Determine the [x, y] coordinate at the center of the cell enclosing the given text.  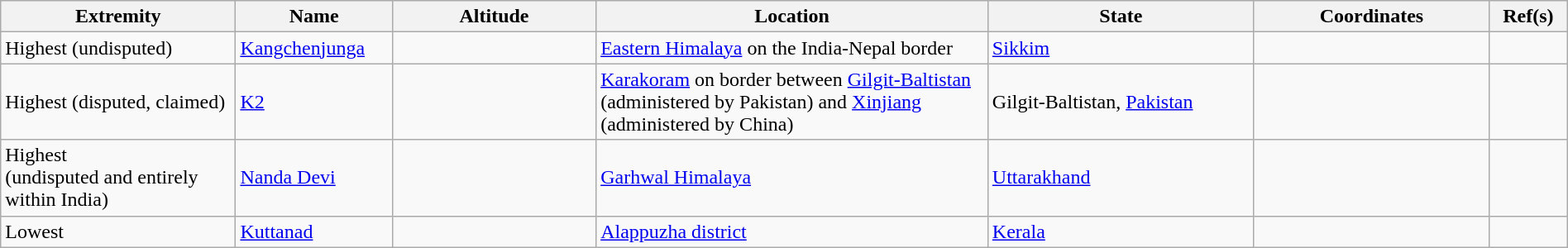
Uttarakhand [1121, 178]
Coordinates [1371, 17]
Highest (undisputed and entirely within India) [118, 178]
Nanda Devi [314, 178]
Altitude [494, 17]
Kerala [1121, 231]
Gilgit-Baltistan, Pakistan [1121, 102]
Location [792, 17]
Alappuzha district [792, 231]
Name [314, 17]
Kuttanad [314, 231]
Karakoram on border between Gilgit-Baltistan (administered by Pakistan) and Xinjiang (administered by China) [792, 102]
State [1121, 17]
Ref(s) [1528, 17]
Eastern Himalaya on the India-Nepal border [792, 48]
Extremity [118, 17]
Lowest [118, 231]
K2 [314, 102]
Kangchenjunga [314, 48]
Highest (undisputed) [118, 48]
Sikkim [1121, 48]
Garhwal Himalaya [792, 178]
Highest (disputed, claimed) [118, 102]
